Identify which cell holds the provided text, then report its [x, y] central coordinate. 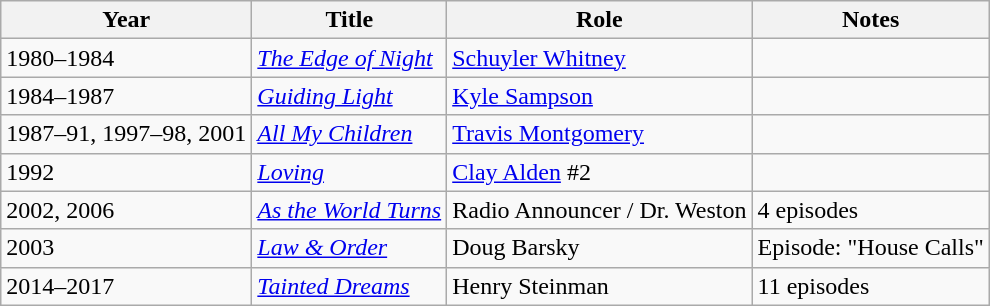
1992 [126, 172]
Doug Barsky [600, 248]
1987–91, 1997–98, 2001 [126, 134]
Title [350, 20]
As the World Turns [350, 210]
1984–1987 [126, 96]
Kyle Sampson [600, 96]
The Edge of Night [350, 58]
4 episodes [870, 210]
Episode: "House Calls" [870, 248]
Tainted Dreams [350, 286]
Henry Steinman [600, 286]
2003 [126, 248]
2002, 2006 [126, 210]
Role [600, 20]
Notes [870, 20]
2014–2017 [126, 286]
Schuyler Whitney [600, 58]
Travis Montgomery [600, 134]
Law & Order [350, 248]
All My Children [350, 134]
Radio Announcer / Dr. Weston [600, 210]
Clay Alden #2 [600, 172]
Guiding Light [350, 96]
Year [126, 20]
11 episodes [870, 286]
1980–1984 [126, 58]
Loving [350, 172]
